Pinpoint the cell where the given text exists, returning its [x, y] midpoint coordinate. 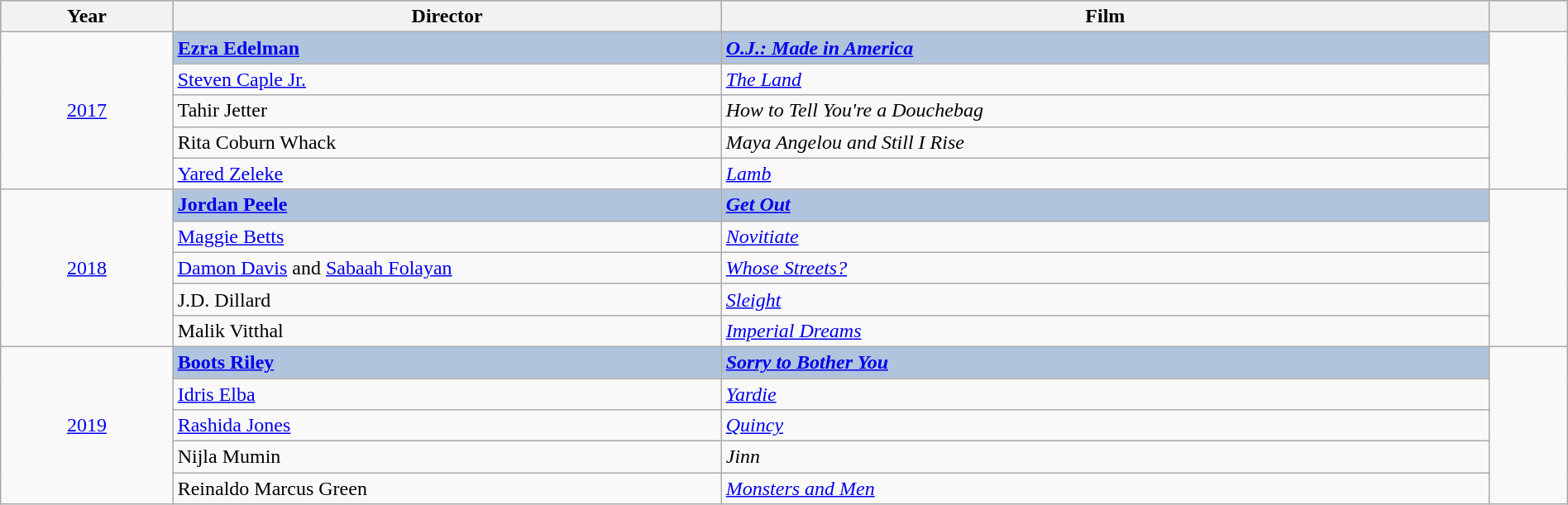
Jinn [1105, 457]
Jordan Peele [447, 205]
Malik Vitthal [447, 331]
Tahir Jetter [447, 111]
Film [1105, 17]
Whose Streets? [1105, 268]
Yared Zeleke [447, 174]
Get Out [1105, 205]
Reinaldo Marcus Green [447, 488]
Idris Elba [447, 394]
Damon Davis and Sabaah Folayan [447, 268]
Nijla Mumin [447, 457]
Rita Coburn Whack [447, 142]
How to Tell You're a Douchebag [1105, 111]
Monsters and Men [1105, 488]
2017 [87, 111]
Yardie [1105, 394]
The Land [1105, 79]
Maya Angelou and Still I Rise [1105, 142]
2018 [87, 268]
J.D. Dillard [447, 299]
Novitiate [1105, 236]
Imperial Dreams [1105, 331]
Ezra Edelman [447, 48]
Lamb [1105, 174]
2019 [87, 425]
Maggie Betts [447, 236]
Director [447, 17]
Year [87, 17]
Rashida Jones [447, 426]
Sleight [1105, 299]
Boots Riley [447, 362]
Steven Caple Jr. [447, 79]
O.J.: Made in America [1105, 48]
Sorry to Bother You [1105, 362]
Quincy [1105, 426]
